From the cell containing the given text, extract its center point as (x, y) coordinate. 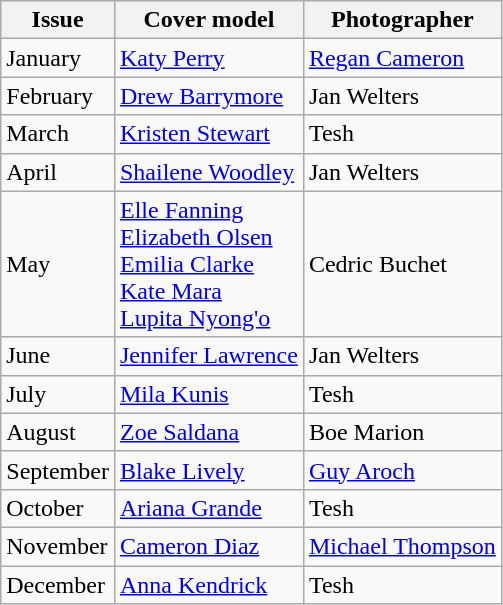
August (58, 432)
September (58, 470)
Photographer (402, 20)
March (58, 134)
Jennifer Lawrence (208, 356)
Cover model (208, 20)
Cameron Diaz (208, 546)
Shailene Woodley (208, 172)
Anna Kendrick (208, 585)
June (58, 356)
November (58, 546)
Regan Cameron (402, 58)
Mila Kunis (208, 394)
Guy Aroch (402, 470)
Boe Marion (402, 432)
April (58, 172)
Elle FanningElizabeth OlsenEmilia ClarkeKate MaraLupita Nyong'o (208, 264)
Zoe Saldana (208, 432)
Blake Lively (208, 470)
May (58, 264)
February (58, 96)
January (58, 58)
Cedric Buchet (402, 264)
Katy Perry (208, 58)
Issue (58, 20)
Kristen Stewart (208, 134)
December (58, 585)
October (58, 508)
Michael Thompson (402, 546)
July (58, 394)
Drew Barrymore (208, 96)
Ariana Grande (208, 508)
